Scan for the cell matching the given text and deliver its [x, y] coordinate at center. 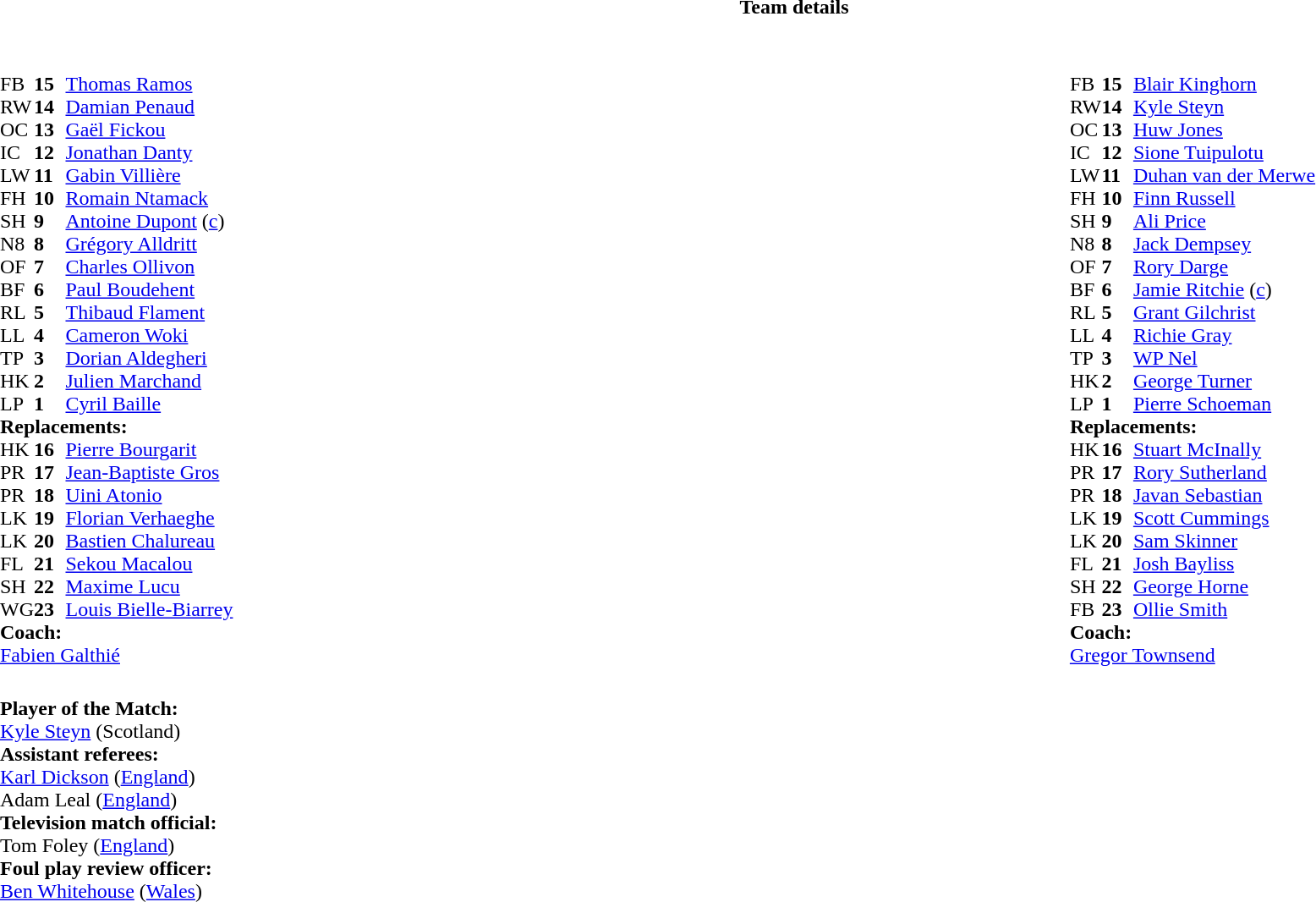
Charles Ollivon [149, 267]
Stuart McInally [1225, 450]
Ali Price [1225, 222]
WG [17, 609]
Sekou Macalou [149, 564]
Josh Bayliss [1225, 564]
Paul Boudehent [149, 289]
Julien Marchand [149, 381]
WP Nel [1225, 359]
Florian Verhaeghe [149, 518]
Finn Russell [1225, 198]
Louis Bielle-Biarrey [149, 609]
Richie Gray [1225, 335]
Damian Penaud [149, 107]
Fabien Galthié [117, 655]
Jack Dempsey [1225, 244]
Jonathan Danty [149, 152]
Jamie Ritchie (c) [1225, 289]
Maxime Lucu [149, 587]
Duhan van der Merwe [1225, 176]
George Horne [1225, 587]
Thibaud Flament [149, 313]
Scott Cummings [1225, 518]
Pierre Schoeman [1225, 404]
Huw Jones [1225, 130]
Grant Gilchrist [1225, 313]
Uini Atonio [149, 496]
Rory Darge [1225, 267]
George Turner [1225, 381]
Gaël Fickou [149, 130]
Ollie Smith [1225, 609]
Kyle Steyn [1225, 107]
Gabin Villière [149, 176]
Dorian Aldegheri [149, 359]
Jean-Baptiste Gros [149, 472]
Romain Ntamack [149, 198]
Sam Skinner [1225, 542]
Blair Kinghorn [1225, 85]
Bastien Chalureau [149, 542]
Javan Sebastian [1225, 496]
Cameron Woki [149, 335]
Gregor Townsend [1193, 655]
Thomas Ramos [149, 85]
Cyril Baille [149, 404]
Rory Sutherland [1225, 472]
Antoine Dupont (c) [149, 222]
Sione Tuipulotu [1225, 152]
Pierre Bourgarit [149, 450]
Grégory Alldritt [149, 244]
